Determine the [X, Y] coordinate at the center of the cell enclosing the given text.  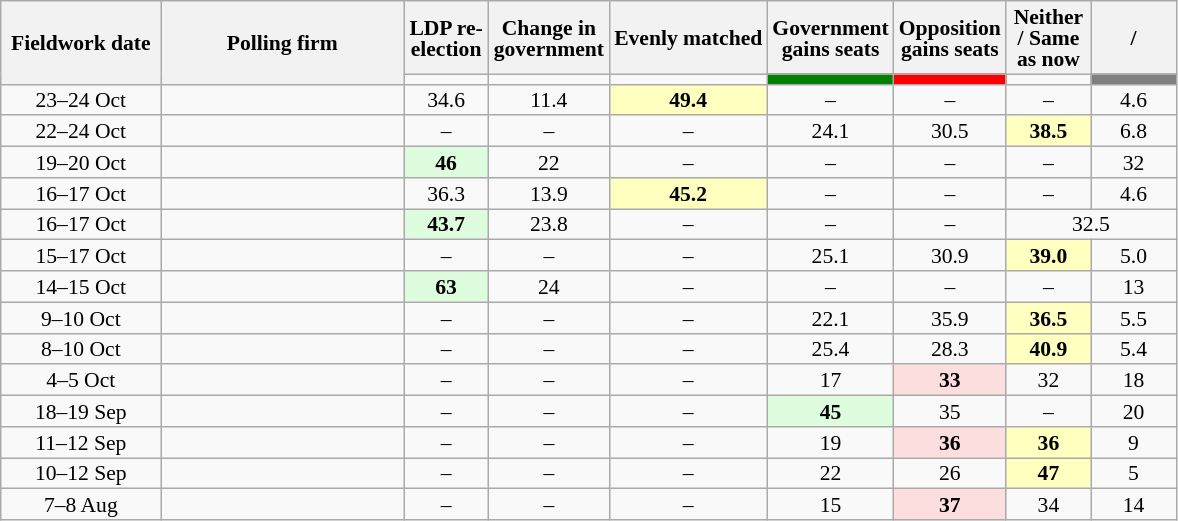
Government gains seats [830, 38]
Change in government [549, 38]
19 [830, 442]
9–10 Oct [81, 318]
24 [549, 286]
Neither / Same as now [1048, 38]
37 [950, 504]
23–24 Oct [81, 100]
6.8 [1134, 132]
32.5 [1091, 224]
43.7 [446, 224]
5.4 [1134, 348]
20 [1134, 412]
14 [1134, 504]
33 [950, 380]
19–20 Oct [81, 162]
Fieldwork date [81, 42]
35 [950, 412]
5.5 [1134, 318]
4–5 Oct [81, 380]
Polling firm [282, 42]
13 [1134, 286]
Opposition gains seats [950, 38]
5 [1134, 474]
LDP re-election [446, 38]
25.1 [830, 256]
25.4 [830, 348]
63 [446, 286]
26 [950, 474]
34 [1048, 504]
15 [830, 504]
28.3 [950, 348]
39.0 [1048, 256]
Evenly matched [688, 38]
10–12 Sep [81, 474]
18–19 Sep [81, 412]
45 [830, 412]
47 [1048, 474]
23.8 [549, 224]
/ [1134, 38]
46 [446, 162]
7–8 Aug [81, 504]
11–12 Sep [81, 442]
36.3 [446, 194]
22.1 [830, 318]
40.9 [1048, 348]
38.5 [1048, 132]
30.5 [950, 132]
22–24 Oct [81, 132]
49.4 [688, 100]
17 [830, 380]
14–15 Oct [81, 286]
34.6 [446, 100]
13.9 [549, 194]
24.1 [830, 132]
11.4 [549, 100]
35.9 [950, 318]
18 [1134, 380]
45.2 [688, 194]
9 [1134, 442]
36.5 [1048, 318]
15–17 Oct [81, 256]
30.9 [950, 256]
8–10 Oct [81, 348]
5.0 [1134, 256]
